From the cell containing the given text, extract its center point as [x, y] coordinate. 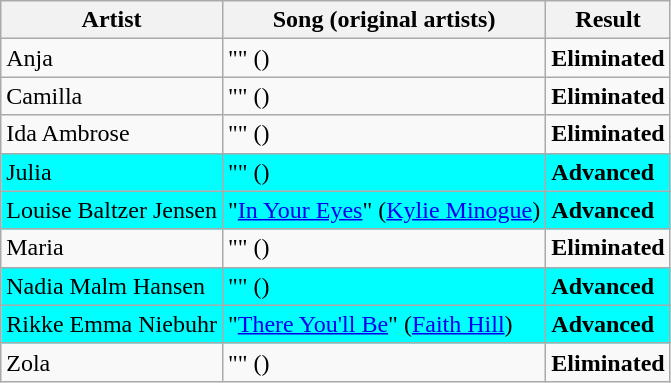
Zola [112, 362]
Song (original artists) [384, 20]
Louise Baltzer Jensen [112, 210]
Anja [112, 58]
Ida Ambrose [112, 134]
Maria [112, 248]
Camilla [112, 96]
Nadia Malm Hansen [112, 286]
Result [608, 20]
Julia [112, 172]
Artist [112, 20]
"In Your Eyes" (Kylie Minogue) [384, 210]
"There You'll Be" (Faith Hill) [384, 324]
Rikke Emma Niebuhr [112, 324]
